Output the (X, Y) coordinate of the center of the cell containing the given text.  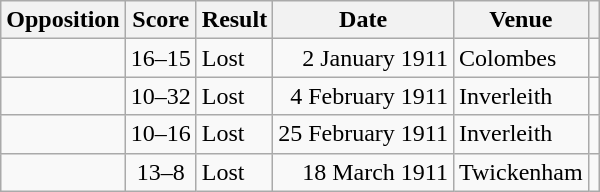
10–16 (160, 134)
Colombes (520, 58)
Score (160, 20)
10–32 (160, 96)
Twickenham (520, 172)
16–15 (160, 58)
18 March 1911 (364, 172)
2 January 1911 (364, 58)
Opposition (63, 20)
4 February 1911 (364, 96)
Result (234, 20)
Venue (520, 20)
Date (364, 20)
25 February 1911 (364, 134)
13–8 (160, 172)
